For the text-containing cell, return its midpoint in [X, Y] coordinate format. 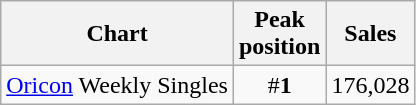
Peakposition [279, 34]
Sales [370, 34]
#1 [279, 85]
Chart [118, 34]
176,028 [370, 85]
Oricon Weekly Singles [118, 85]
